Find where the given text appears and provide that cell's center as [X, Y] coordinate. 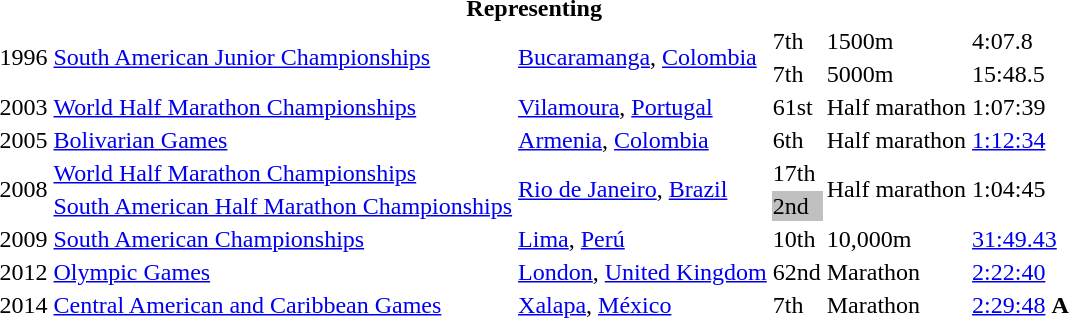
1500m [896, 41]
Vilamoura, Portugal [643, 107]
10,000m [896, 239]
Rio de Janeiro, Brazil [643, 190]
South American Junior Championships [283, 58]
2nd [796, 206]
Marathon [896, 272]
10th [796, 239]
Olympic Games [283, 272]
5000m [896, 74]
17th [796, 173]
6th [796, 140]
London, United Kingdom [643, 272]
Bolivarian Games [283, 140]
62nd [796, 272]
Bucaramanga, Colombia [643, 58]
South American Half Marathon Championships [283, 206]
Armenia, Colombia [643, 140]
South American Championships [283, 239]
61st [796, 107]
Lima, Perú [643, 239]
